Return (X, Y) of the center of cell containing provided text 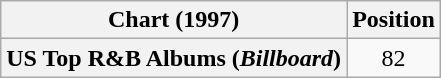
US Top R&B Albums (Billboard) (174, 58)
Chart (1997) (174, 20)
Position (394, 20)
82 (394, 58)
